Return the [X, Y] coordinate for the center point of the cell that contains the specified text.  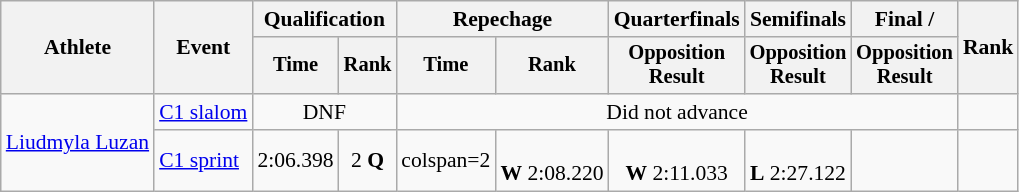
Athlete [78, 48]
Repechage [502, 19]
DNF [324, 112]
C1 slalom [203, 112]
Quarterfinals [677, 19]
C1 sprint [203, 160]
W 2:11.033 [677, 160]
Semifinals [798, 19]
Event [203, 48]
2 Q [368, 160]
colspan=2 [446, 160]
2:06.398 [295, 160]
Final / [904, 19]
Qualification [324, 19]
L 2:27.122 [798, 160]
Liudmyla Luzan [78, 142]
Did not advance [677, 112]
W 2:08.220 [552, 160]
